Identify which cell holds the provided text, then report its [X, Y] central coordinate. 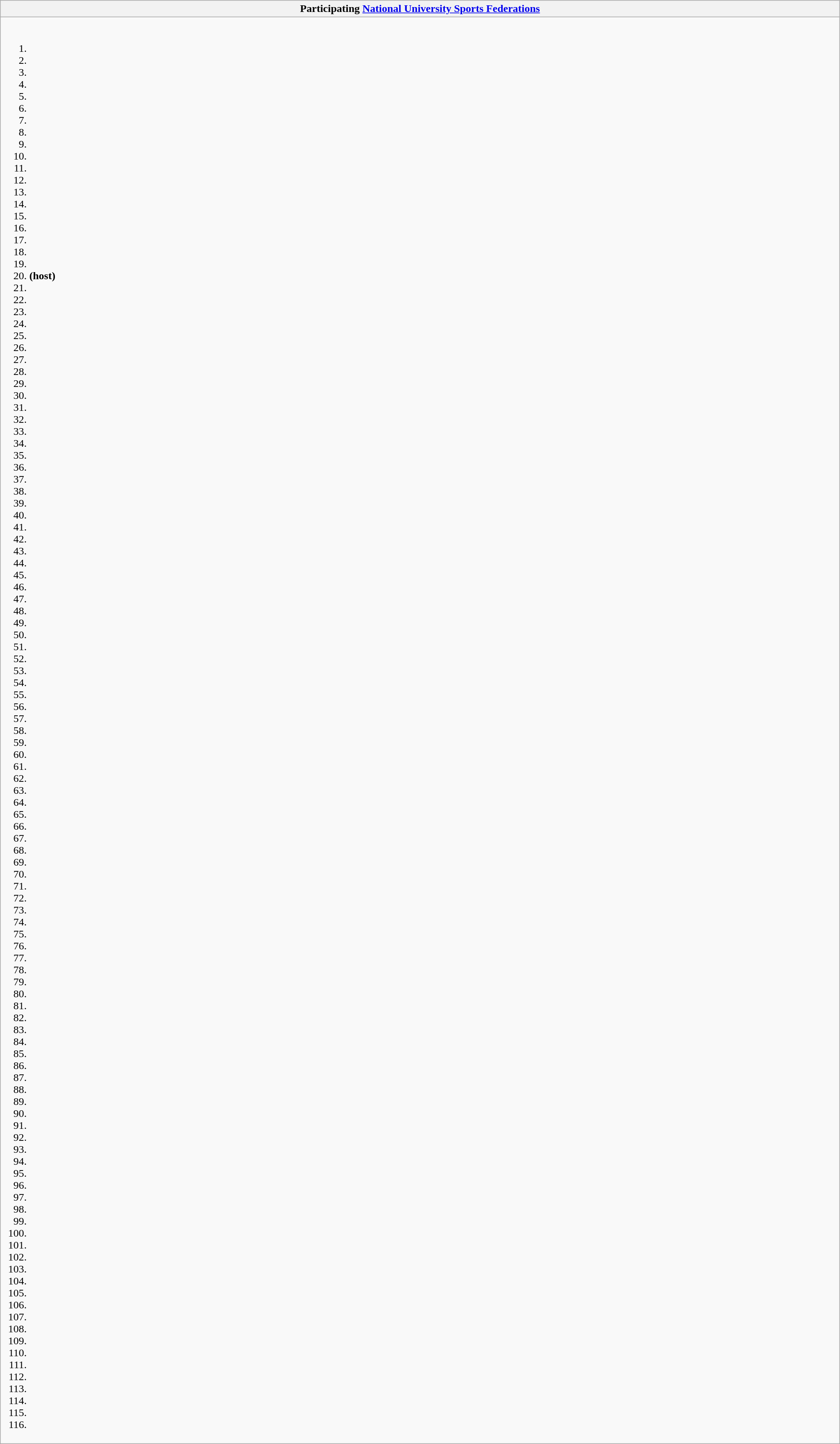
(host) [420, 730]
Participating National University Sports Federations [420, 9]
